Return the [x, y] coordinate for the center point of the cell that contains the specified text.  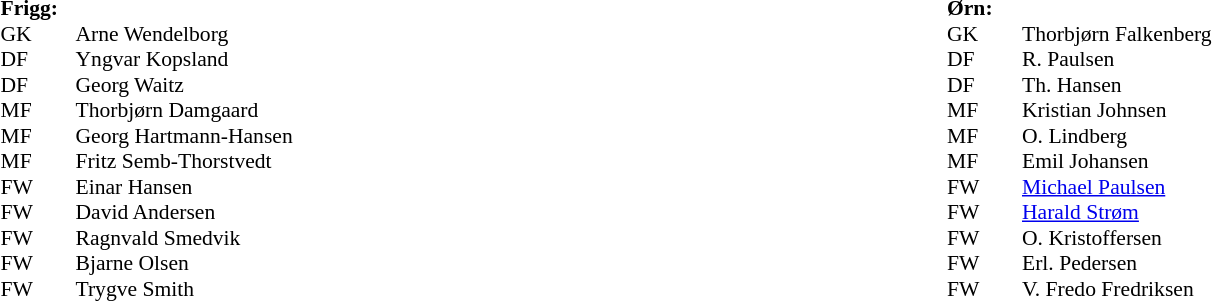
Thorbjørn Damgaard [184, 111]
Erl. Pedersen [1117, 263]
Georg Waitz [184, 85]
O. Kristoffersen [1117, 238]
Fritz Semb-Thorstvedt [184, 161]
Georg Hartmann-Hansen [184, 136]
Michael Paulsen [1117, 187]
Einar Hansen [184, 187]
Thorbjørn Falkenberg [1117, 34]
Bjarne Olsen [184, 263]
Yngvar Kopsland [184, 59]
David Andersen [184, 213]
Harald Strøm [1117, 213]
R. Paulsen [1117, 59]
Emil Johansen [1117, 161]
O. Lindberg [1117, 136]
Arne Wendelborg [184, 34]
Kristian Johnsen [1117, 111]
Th. Hansen [1117, 85]
Ragnvald Smedvik [184, 238]
